Scan for the cell matching the given text and deliver its [X, Y] coordinate at center. 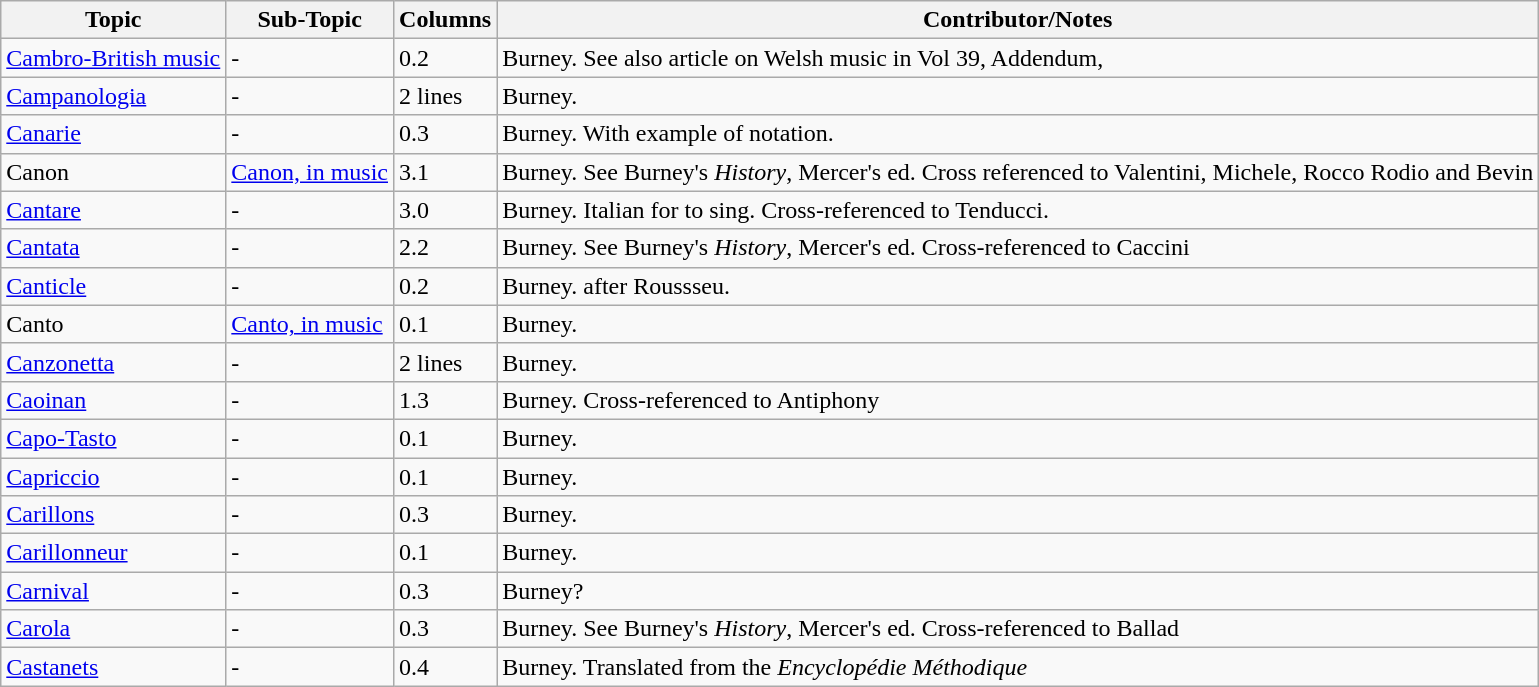
0.4 [446, 667]
Canarie [114, 134]
Cambro-British music [114, 58]
3.1 [446, 172]
Burney. Cross-referenced to Antiphony [1018, 400]
Burney. after Roussseu. [1018, 286]
Canon, in music [310, 172]
Capo-Tasto [114, 438]
Burney. See Burney's History, Mercer's ed. Cross-referenced to Caccini [1018, 248]
Capriccio [114, 477]
Castanets [114, 667]
Canzonetta [114, 362]
Canon [114, 172]
Campanologia [114, 96]
Carillonneur [114, 553]
Canto, in music [310, 324]
Burney. See Burney's History, Mercer's ed. Cross-referenced to Ballad [1018, 629]
Sub-Topic [310, 20]
3.0 [446, 210]
Caoinan [114, 400]
Contributor/Notes [1018, 20]
Burney. See Burney's History, Mercer's ed. Cross referenced to Valentini, Michele, Rocco Rodio and Bevin [1018, 172]
1.3 [446, 400]
Canto [114, 324]
Cantare [114, 210]
Columns [446, 20]
Burney. Translated from the Encyclopédie Méthodique [1018, 667]
2.2 [446, 248]
Burney. Italian for to sing. Cross-referenced to Tenducci. [1018, 210]
Burney? [1018, 591]
Carola [114, 629]
Burney. With example of notation. [1018, 134]
Carillons [114, 515]
Topic [114, 20]
Canticle [114, 286]
Cantata [114, 248]
Carnival [114, 591]
Burney. See also article on Welsh music in Vol 39, Addendum, [1018, 58]
